Find where the given text appears and provide that cell's center as [x, y] coordinate. 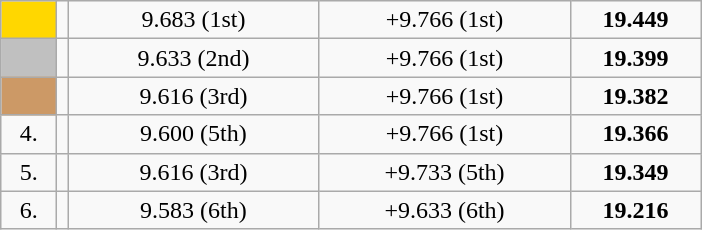
+9.733 (5th) [444, 172]
4. [29, 134]
9.683 (1st) [194, 20]
19.449 [636, 20]
9.600 (5th) [194, 134]
+9.633 (6th) [444, 210]
9.583 (6th) [194, 210]
19.399 [636, 58]
5. [29, 172]
19.366 [636, 134]
9.633 (2nd) [194, 58]
19.382 [636, 96]
19.349 [636, 172]
19.216 [636, 210]
6. [29, 210]
